From the cell containing the given text, extract its center point as (x, y) coordinate. 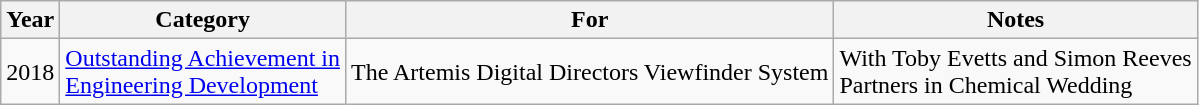
Outstanding Achievement in Engineering Development (203, 72)
Category (203, 20)
The Artemis Digital Directors Viewfinder System (589, 72)
For (589, 20)
With Toby Evetts and Simon Reeves Partners in Chemical Wedding (1016, 72)
2018 (30, 72)
Year (30, 20)
Notes (1016, 20)
